Extract the (X, Y) coordinate from the center of the cell holding the provided text.  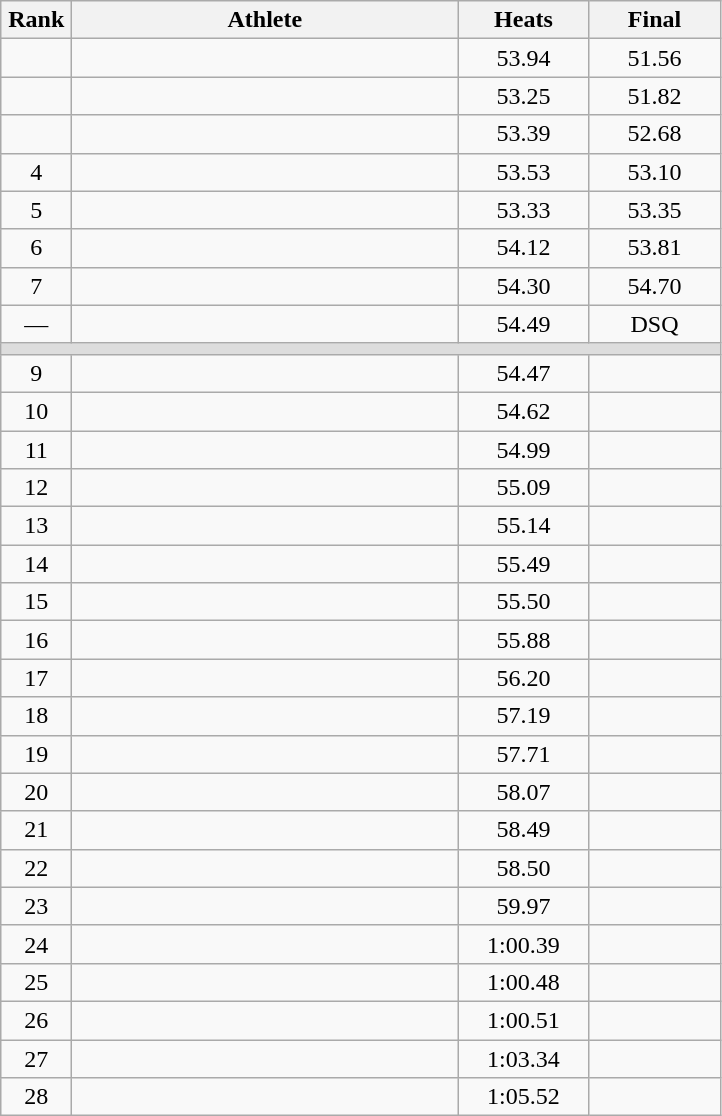
53.53 (524, 172)
— (36, 324)
11 (36, 449)
12 (36, 488)
53.39 (524, 134)
59.97 (524, 906)
58.50 (524, 868)
13 (36, 526)
Rank (36, 20)
21 (36, 830)
1:00.39 (524, 944)
55.50 (524, 602)
1:00.51 (524, 1020)
53.94 (524, 58)
58.49 (524, 830)
55.14 (524, 526)
DSQ (654, 324)
Heats (524, 20)
51.56 (654, 58)
54.70 (654, 286)
54.49 (524, 324)
14 (36, 564)
Athlete (265, 20)
53.81 (654, 248)
54.62 (524, 411)
54.30 (524, 286)
55.09 (524, 488)
26 (36, 1020)
1:00.48 (524, 982)
56.20 (524, 678)
1:03.34 (524, 1059)
53.25 (524, 96)
10 (36, 411)
51.82 (654, 96)
28 (36, 1097)
53.33 (524, 210)
9 (36, 373)
52.68 (654, 134)
54.99 (524, 449)
16 (36, 640)
57.19 (524, 716)
20 (36, 792)
54.12 (524, 248)
23 (36, 906)
6 (36, 248)
22 (36, 868)
57.71 (524, 754)
27 (36, 1059)
53.35 (654, 210)
Final (654, 20)
1:05.52 (524, 1097)
24 (36, 944)
55.49 (524, 564)
18 (36, 716)
17 (36, 678)
5 (36, 210)
25 (36, 982)
58.07 (524, 792)
53.10 (654, 172)
54.47 (524, 373)
15 (36, 602)
55.88 (524, 640)
19 (36, 754)
7 (36, 286)
4 (36, 172)
